Output the (X, Y) coordinate of the center of the cell containing the given text.  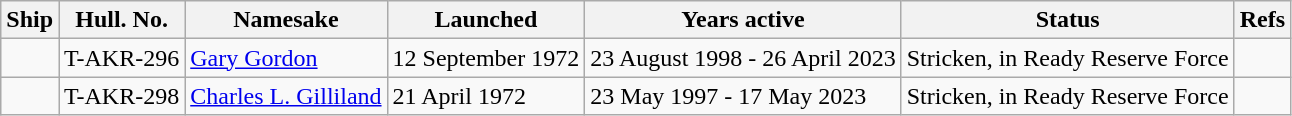
Hull. No. (122, 20)
21 April 1972 (486, 96)
Refs (1262, 20)
Gary Gordon (286, 58)
23 August 1998 - 26 April 2023 (743, 58)
T-AKR-298 (122, 96)
Years active (743, 20)
Charles L. Gilliland (286, 96)
T-AKR-296 (122, 58)
23 May 1997 - 17 May 2023 (743, 96)
Ship (30, 20)
Namesake (286, 20)
12 September 1972 (486, 58)
Launched (486, 20)
Status (1068, 20)
